Find where the given text appears and provide that cell's center as [X, Y] coordinate. 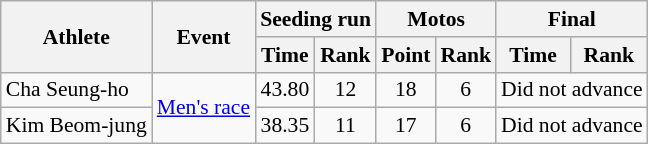
17 [406, 126]
Motos [436, 19]
12 [346, 90]
Athlete [76, 36]
Final [572, 19]
Kim Beom-jung [76, 126]
Event [204, 36]
Cha Seung-ho [76, 90]
18 [406, 90]
11 [346, 126]
43.80 [285, 90]
Seeding run [316, 19]
38.35 [285, 126]
Point [406, 55]
Men's race [204, 108]
